Output the [x, y] coordinate of the center of the cell containing the given text.  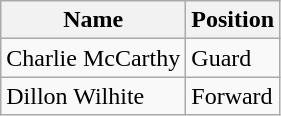
Position [233, 20]
Name [94, 20]
Forward [233, 96]
Charlie McCarthy [94, 58]
Guard [233, 58]
Dillon Wilhite [94, 96]
